Identify which cell holds the provided text, then report its [X, Y] central coordinate. 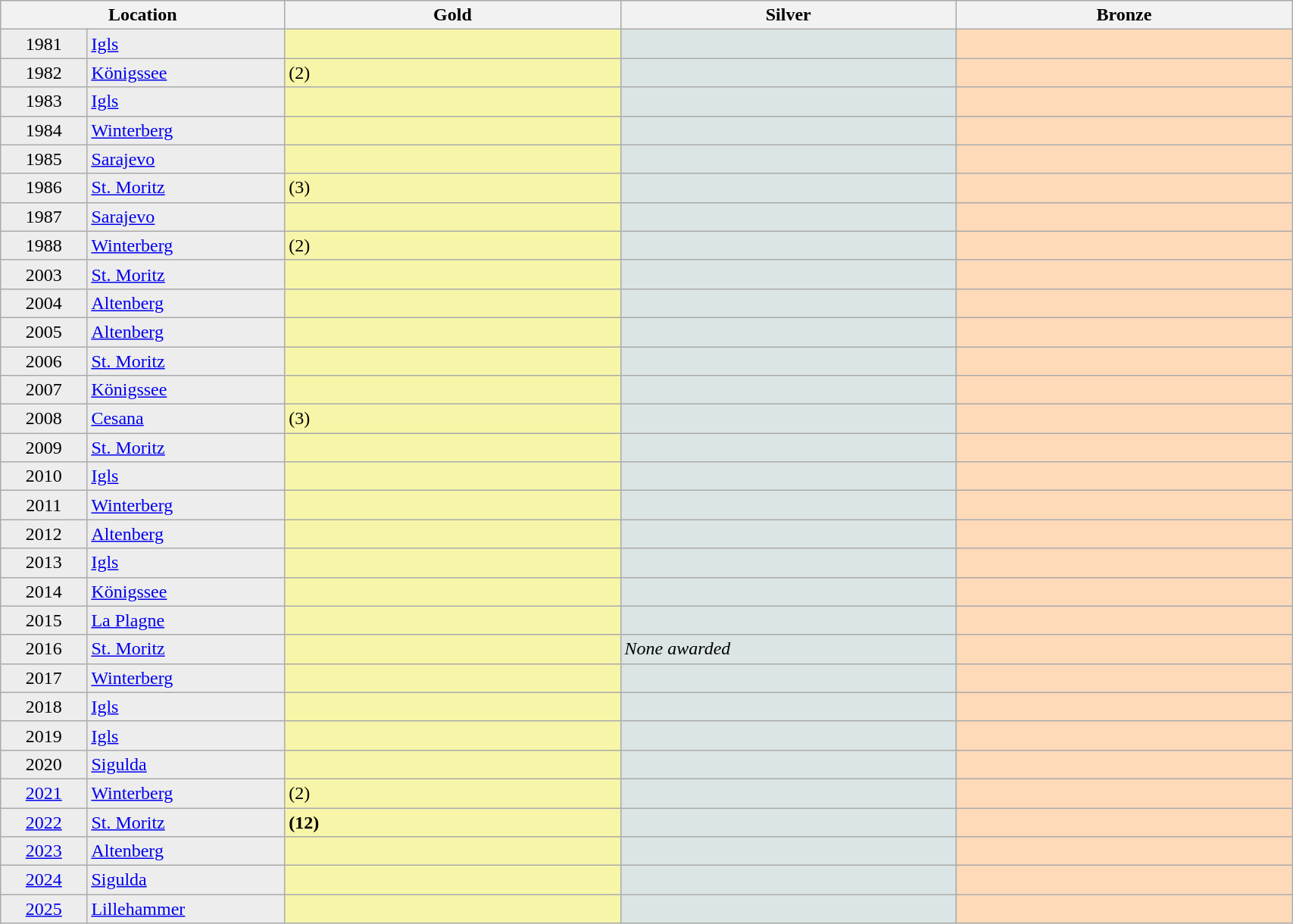
2025 [44, 909]
2022 [44, 822]
2009 [44, 448]
2005 [44, 332]
None awarded [788, 649]
La Plagne [186, 620]
1981 [44, 44]
Location [142, 15]
1983 [44, 101]
2023 [44, 851]
2016 [44, 649]
Silver [788, 15]
1985 [44, 159]
2007 [44, 390]
2012 [44, 534]
2004 [44, 303]
Cesana [186, 419]
2020 [44, 764]
(12) [453, 822]
2008 [44, 419]
2011 [44, 505]
2015 [44, 620]
2003 [44, 274]
Gold [453, 15]
2024 [44, 880]
Bronze [1124, 15]
1986 [44, 188]
2014 [44, 592]
2017 [44, 678]
2010 [44, 476]
Lillehammer [186, 909]
2018 [44, 707]
1988 [44, 245]
1987 [44, 217]
2019 [44, 735]
1984 [44, 130]
2021 [44, 793]
1982 [44, 73]
2013 [44, 563]
2006 [44, 361]
